Search for the cell housing the specified text and yield its (X, Y) center coordinate. 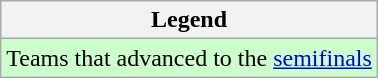
Teams that advanced to the semifinals (190, 58)
Legend (190, 20)
